Search for the cell housing the specified text and yield its [x, y] center coordinate. 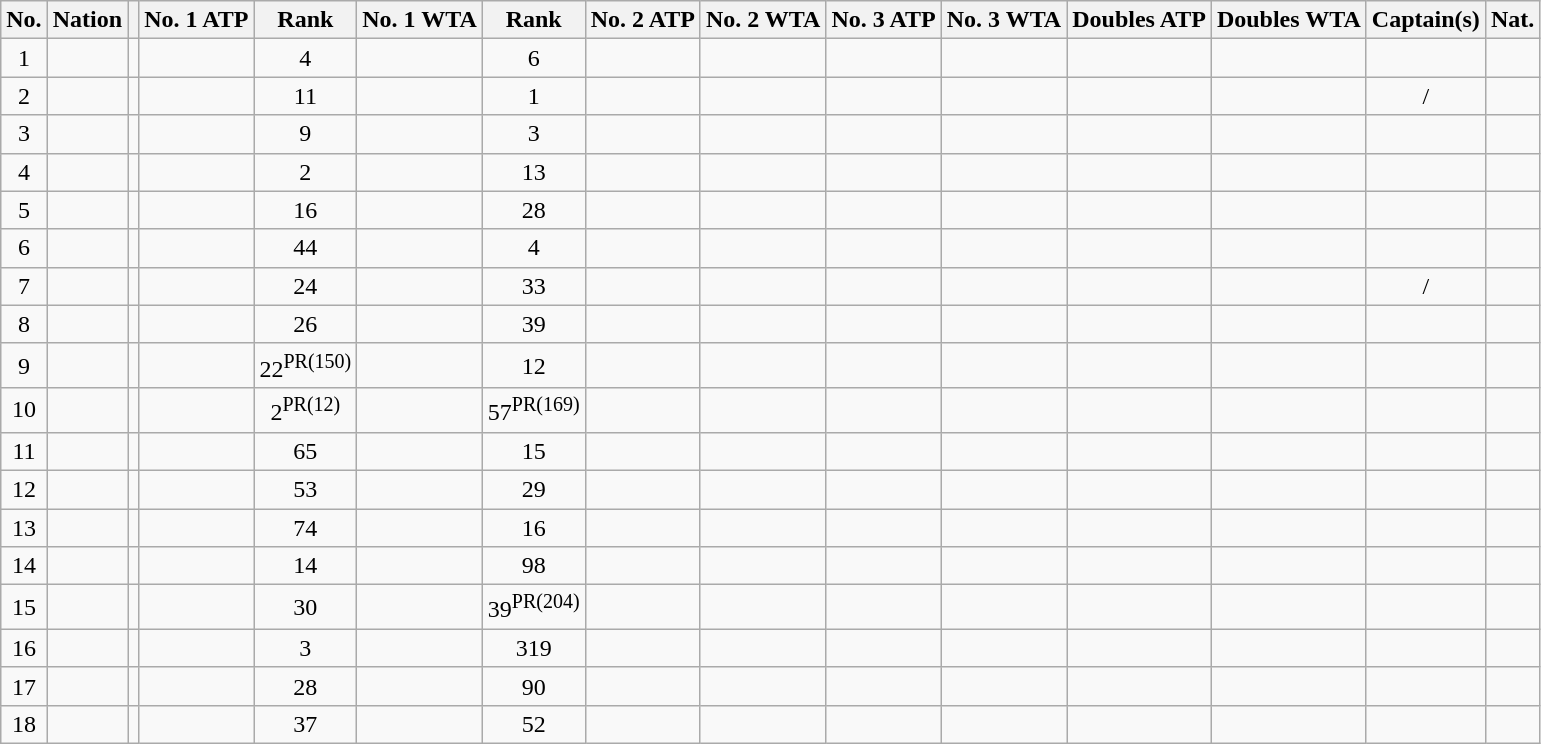
22PR(150) [306, 366]
98 [534, 566]
52 [534, 724]
Doubles ATP [1140, 20]
65 [306, 451]
Nat. [1512, 20]
8 [24, 324]
44 [306, 248]
No. 3 WTA [1004, 20]
53 [306, 489]
Captain(s) [1426, 20]
26 [306, 324]
No. 1 ATP [196, 20]
10 [24, 410]
7 [24, 286]
74 [306, 528]
37 [306, 724]
17 [24, 686]
No. 2 WTA [763, 20]
39PR(204) [534, 608]
29 [534, 489]
18 [24, 724]
No. 1 WTA [420, 20]
24 [306, 286]
2PR(12) [306, 410]
33 [534, 286]
57PR(169) [534, 410]
No. 2 ATP [642, 20]
90 [534, 686]
39 [534, 324]
30 [306, 608]
No. 3 ATP [884, 20]
No. [24, 20]
319 [534, 648]
Nation [87, 20]
5 [24, 210]
Doubles WTA [1288, 20]
